Return the (X, Y) coordinate for the center point of the cell that contains the specified text.  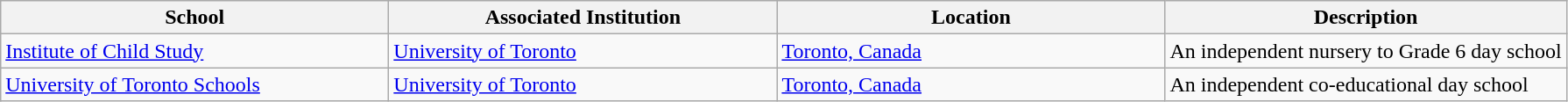
Description (1366, 18)
Institute of Child Study (194, 51)
An independent nursery to Grade 6 day school (1366, 51)
Location (971, 18)
An independent co-educational day school (1366, 84)
Associated Institution (583, 18)
University of Toronto Schools (194, 84)
School (194, 18)
